Identify which cell holds the provided text, then report its [X, Y] central coordinate. 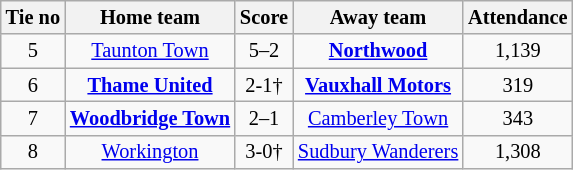
1,308 [518, 152]
343 [518, 118]
Woodbridge Town [150, 118]
Sudbury Wanderers [378, 152]
319 [518, 85]
Camberley Town [378, 118]
5–2 [264, 51]
Tie no [33, 17]
Vauxhall Motors [378, 85]
Score [264, 17]
1,139 [518, 51]
Away team [378, 17]
Northwood [378, 51]
Taunton Town [150, 51]
5 [33, 51]
2–1 [264, 118]
6 [33, 85]
Thame United [150, 85]
Home team [150, 17]
3-0† [264, 152]
Attendance [518, 17]
8 [33, 152]
Workington [150, 152]
7 [33, 118]
2-1† [264, 85]
